Return the [x, y] coordinate for the center point of the cell that contains the specified text.  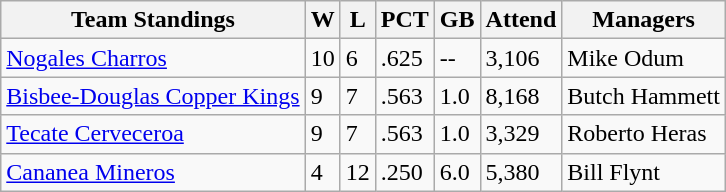
Bill Flynt [644, 172]
.625 [404, 58]
Nogales Charros [153, 58]
L [358, 20]
Mike Odum [644, 58]
GB [457, 20]
Bisbee-Douglas Copper Kings [153, 96]
6 [358, 58]
12 [358, 172]
Team Standings [153, 20]
Cananea Mineros [153, 172]
Butch Hammett [644, 96]
Roberto Heras [644, 134]
5,380 [521, 172]
3,106 [521, 58]
3,329 [521, 134]
Attend [521, 20]
10 [322, 58]
Tecate Cerveceroa [153, 134]
W [322, 20]
PCT [404, 20]
Managers [644, 20]
.250 [404, 172]
8,168 [521, 96]
4 [322, 172]
-- [457, 58]
6.0 [457, 172]
